Find where the given text appears and provide that cell's center as [x, y] coordinate. 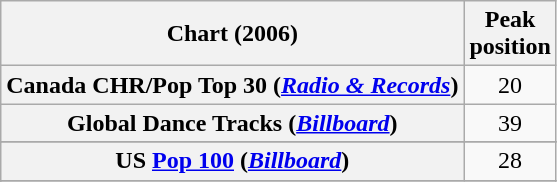
28 [510, 161]
Global Dance Tracks (Billboard) [232, 123]
20 [510, 85]
US Pop 100 (Billboard) [232, 161]
Peakposition [510, 34]
Canada CHR/Pop Top 30 (Radio & Records) [232, 85]
39 [510, 123]
Chart (2006) [232, 34]
